Extract the [X, Y] coordinate from the center of the cell holding the provided text.  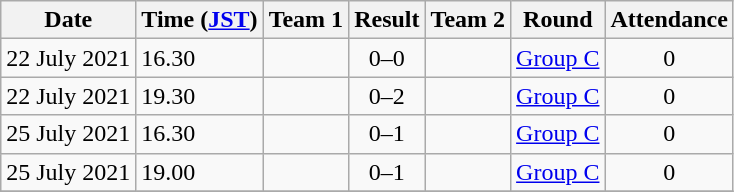
Round [558, 20]
Result [387, 20]
0–0 [387, 58]
0–2 [387, 96]
19.30 [200, 96]
19.00 [200, 172]
Team 2 [468, 20]
Attendance [669, 20]
Date [68, 20]
Time (JST) [200, 20]
Team 1 [306, 20]
